For the text-containing cell, return its midpoint in [x, y] coordinate format. 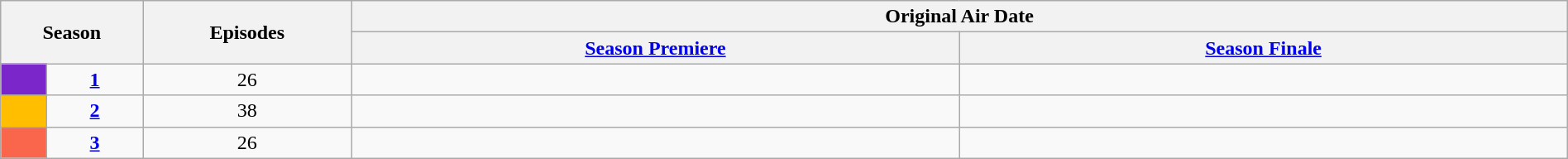
1 [94, 79]
Season Finale [1264, 48]
Season [72, 32]
Episodes [247, 32]
Original Air Date [959, 17]
38 [247, 111]
3 [94, 142]
Season Premiere [655, 48]
2 [94, 111]
